Capture the cell that displays the provided text and extract its (X, Y) central coordinate. 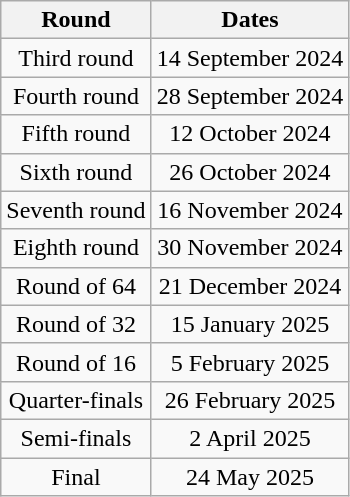
2 April 2025 (250, 438)
Round of 16 (76, 362)
Third round (76, 58)
14 September 2024 (250, 58)
Round of 64 (76, 286)
12 October 2024 (250, 134)
5 February 2025 (250, 362)
16 November 2024 (250, 210)
Fourth round (76, 96)
Eighth round (76, 248)
Round of 32 (76, 324)
30 November 2024 (250, 248)
Final (76, 477)
26 February 2025 (250, 400)
Dates (250, 20)
26 October 2024 (250, 172)
Round (76, 20)
Fifth round (76, 134)
24 May 2025 (250, 477)
Quarter-finals (76, 400)
15 January 2025 (250, 324)
Seventh round (76, 210)
28 September 2024 (250, 96)
21 December 2024 (250, 286)
Semi-finals (76, 438)
Sixth round (76, 172)
